Identify which cell holds the provided text, then report its (X, Y) central coordinate. 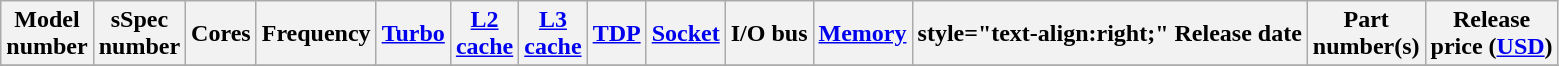
Socket (686, 34)
L2cache (484, 34)
Partnumber(s) (1366, 34)
Modelnumber (47, 34)
TDP (616, 34)
style="text-align:right;" Release date (1110, 34)
I/O bus (769, 34)
Turbo (413, 34)
Releaseprice (USD) (1492, 34)
sSpecnumber (139, 34)
Frequency (316, 34)
Cores (222, 34)
L3cache (553, 34)
Memory (862, 34)
